Provide the (X, Y) coordinate of the cell's center where the given text is located.  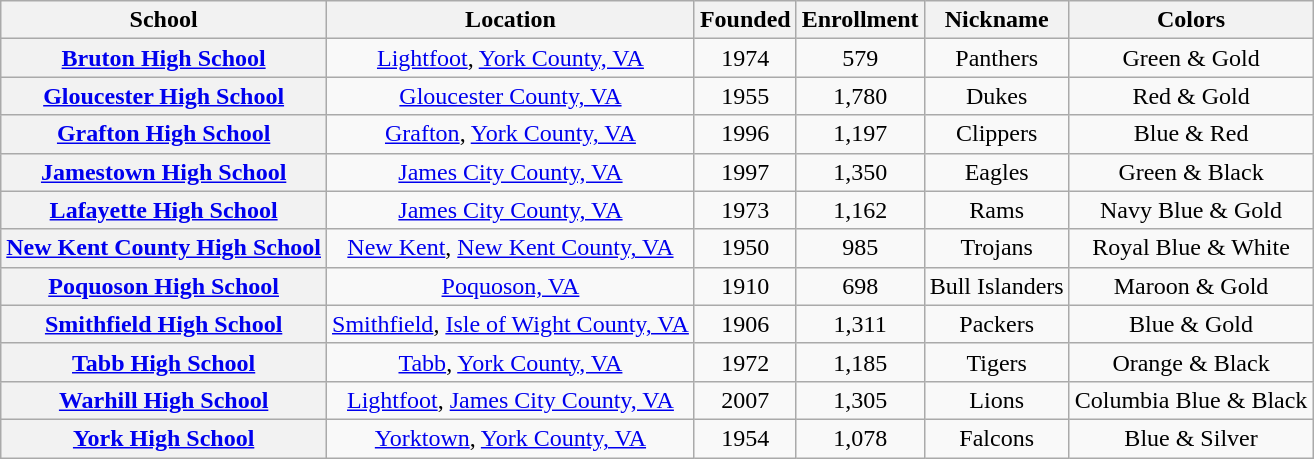
Blue & Red (1191, 134)
Maroon & Gold (1191, 286)
Rams (996, 210)
Gloucester County, VA (511, 96)
1,078 (860, 438)
579 (860, 58)
2007 (745, 400)
Eagles (996, 172)
1,197 (860, 134)
1974 (745, 58)
698 (860, 286)
Poquoson, VA (511, 286)
1910 (745, 286)
1950 (745, 248)
Trojans (996, 248)
1,305 (860, 400)
Tabb, York County, VA (511, 362)
1,780 (860, 96)
Lightfoot, York County, VA (511, 58)
1996 (745, 134)
York High School (164, 438)
School (164, 20)
1,311 (860, 324)
1,185 (860, 362)
Smithfield, Isle of Wight County, VA (511, 324)
Gloucester High School (164, 96)
Panthers (996, 58)
Nickname (996, 20)
Jamestown High School (164, 172)
1,162 (860, 210)
Red & Gold (1191, 96)
1954 (745, 438)
1997 (745, 172)
Tigers (996, 362)
Royal Blue & White (1191, 248)
Warhill High School (164, 400)
New Kent County High School (164, 248)
Lightfoot, James City County, VA (511, 400)
Smithfield High School (164, 324)
Clippers (996, 134)
Green & Black (1191, 172)
Green & Gold (1191, 58)
985 (860, 248)
1906 (745, 324)
Bruton High School (164, 58)
Navy Blue & Gold (1191, 210)
Dukes (996, 96)
Grafton High School (164, 134)
Enrollment (860, 20)
Packers (996, 324)
Yorktown, York County, VA (511, 438)
Tabb High School (164, 362)
New Kent, New Kent County, VA (511, 248)
Lafayette High School (164, 210)
1972 (745, 362)
1,350 (860, 172)
Colors (1191, 20)
Grafton, York County, VA (511, 134)
Blue & Gold (1191, 324)
Columbia Blue & Black (1191, 400)
Founded (745, 20)
Falcons (996, 438)
Location (511, 20)
Orange & Black (1191, 362)
Blue & Silver (1191, 438)
Poquoson High School (164, 286)
Bull Islanders (996, 286)
Lions (996, 400)
1955 (745, 96)
1973 (745, 210)
